Detect which cell encompasses the target text, then output its (X, Y) center coordinate. 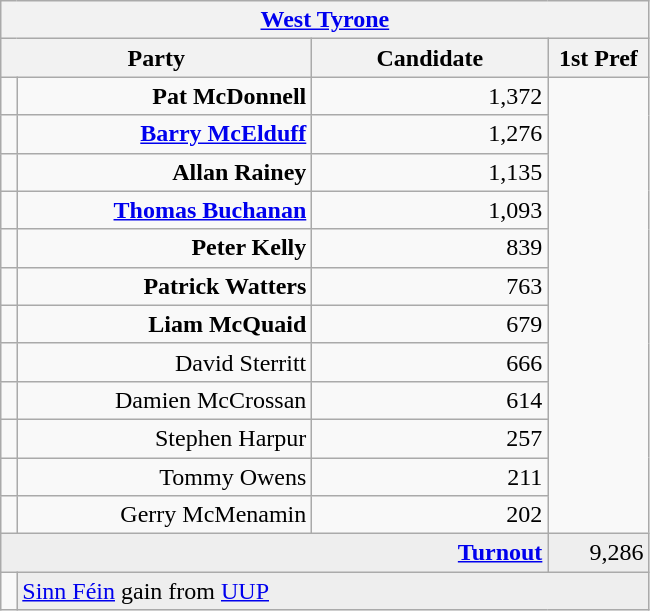
Tommy Owens (164, 477)
Sinn Féin gain from UUP (333, 591)
1,135 (430, 172)
257 (430, 438)
Candidate (430, 58)
839 (430, 248)
679 (430, 324)
Barry McElduff (164, 134)
David Sterritt (164, 362)
Patrick Watters (164, 286)
Damien McCrossan (164, 400)
211 (430, 477)
Stephen Harpur (164, 438)
9,286 (598, 553)
Allan Rainey (164, 172)
614 (430, 400)
1,093 (430, 210)
Gerry McMenamin (164, 515)
Turnout (274, 553)
Thomas Buchanan (164, 210)
763 (430, 286)
1,372 (430, 96)
1st Pref (598, 58)
Liam McQuaid (164, 324)
West Tyrone (325, 20)
Party (156, 58)
Peter Kelly (164, 248)
202 (430, 515)
666 (430, 362)
1,276 (430, 134)
Pat McDonnell (164, 96)
